Determine the [x, y] coordinate at the center of the cell enclosing the given text.  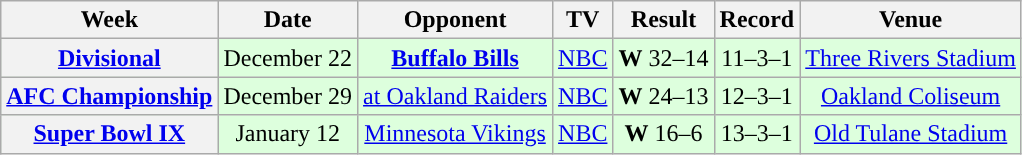
TV [583, 20]
12–3–1 [757, 96]
Record [757, 20]
December 22 [288, 58]
Date [288, 20]
Opponent [456, 20]
Minnesota Vikings [456, 134]
Result [664, 20]
at Oakland Raiders [456, 96]
Oakland Coliseum [911, 96]
W 24–13 [664, 96]
December 29 [288, 96]
Divisional [110, 58]
13–3–1 [757, 134]
Old Tulane Stadium [911, 134]
Super Bowl IX [110, 134]
W 32–14 [664, 58]
Week [110, 20]
Venue [911, 20]
AFC Championship [110, 96]
Buffalo Bills [456, 58]
W 16–6 [664, 134]
January 12 [288, 134]
11–3–1 [757, 58]
Three Rivers Stadium [911, 58]
